Locate the cell with the specified text and output its [x, y] center coordinate. 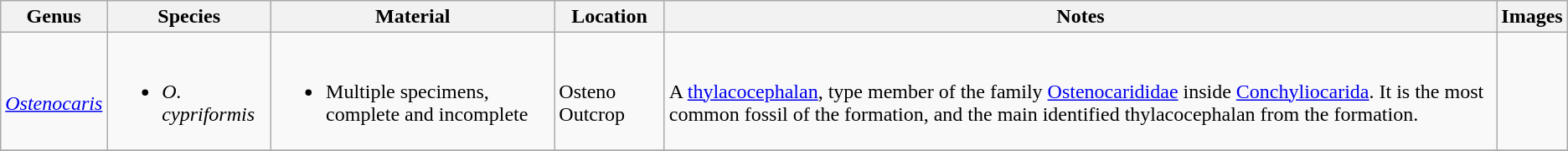
Genus [54, 17]
Osteno Outcrop [610, 91]
O. cypriformis [189, 91]
Notes [1081, 17]
Ostenocaris [54, 91]
Species [189, 17]
Images [1532, 17]
Location [610, 17]
Multiple specimens, complete and incomplete [413, 91]
Material [413, 17]
